Pinpoint the cell where the given text exists, returning its [x, y] midpoint coordinate. 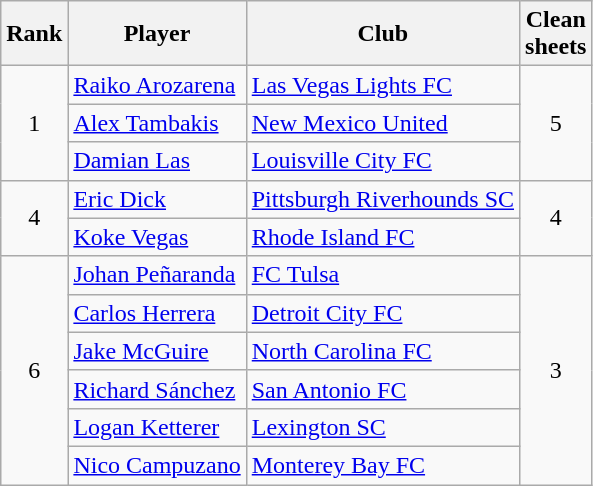
Raiko Arozarena [157, 85]
FC Tulsa [382, 275]
Club [382, 34]
Jake McGuire [157, 351]
Koke Vegas [157, 237]
5 [556, 123]
Alex Tambakis [157, 123]
Lexington SC [382, 427]
1 [34, 123]
3 [556, 370]
Pittsburgh Riverhounds SC [382, 199]
Johan Peñaranda [157, 275]
Logan Ketterer [157, 427]
Player [157, 34]
San Antonio FC [382, 389]
6 [34, 370]
New Mexico United [382, 123]
Cleansheets [556, 34]
Eric Dick [157, 199]
Monterey Bay FC [382, 465]
Las Vegas Lights FC [382, 85]
Nico Campuzano [157, 465]
Rhode Island FC [382, 237]
Rank [34, 34]
Carlos Herrera [157, 313]
Detroit City FC [382, 313]
Louisville City FC [382, 161]
North Carolina FC [382, 351]
Richard Sánchez [157, 389]
Damian Las [157, 161]
